From the cell containing the given text, extract its center point as [X, Y] coordinate. 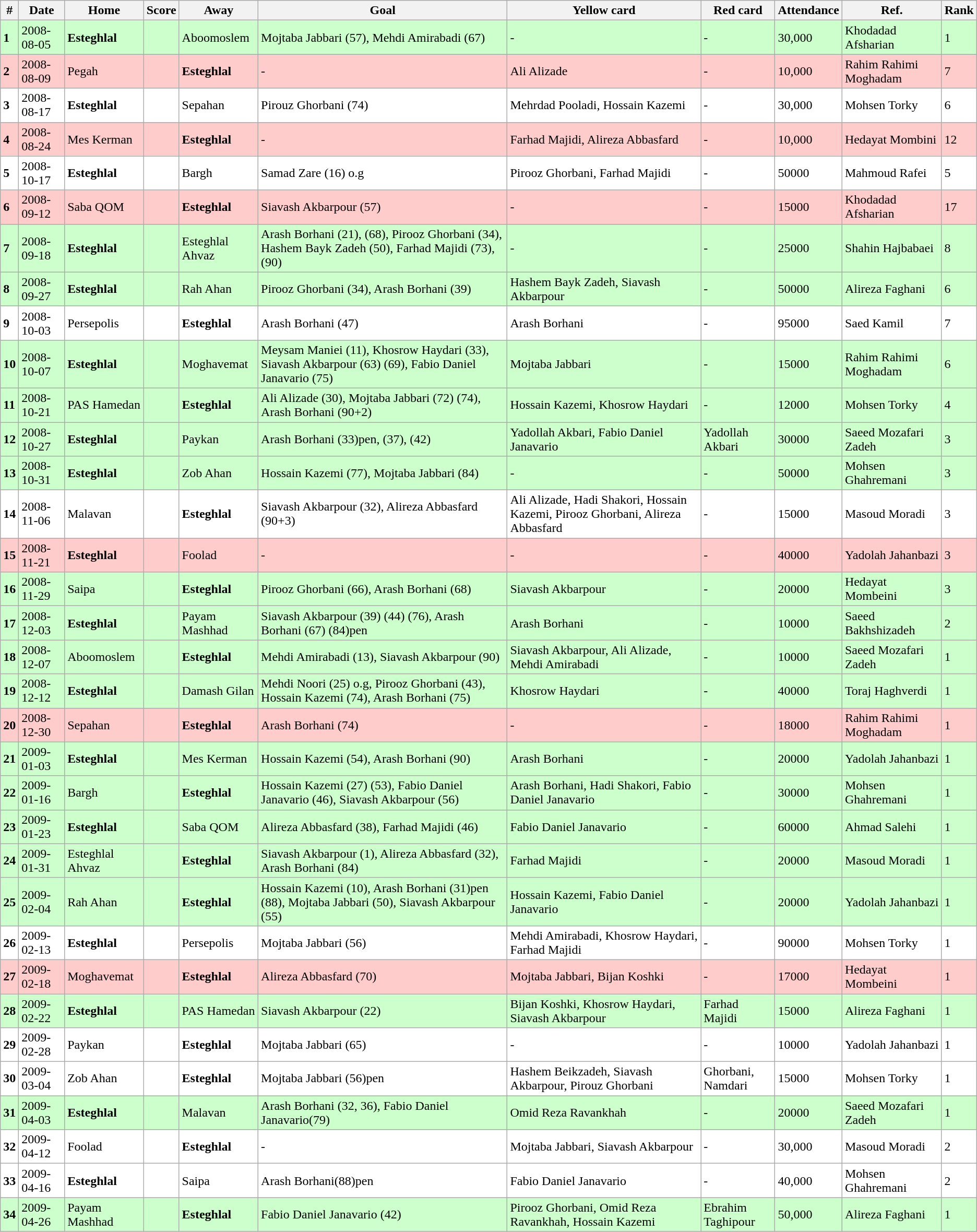
90000 [808, 943]
2009-02-18 [42, 976]
2009-04-26 [42, 1214]
2008-11-21 [42, 555]
Date [42, 10]
19 [9, 691]
Saeed Bakhshizadeh [891, 623]
2008-12-03 [42, 623]
Siavash Akbarpour (57) [383, 207]
Hossain Kazemi (54), Arash Borhani (90) [383, 759]
Mehdi Amirabadi (13), Siavash Akbarpour (90) [383, 657]
Attendance [808, 10]
Omid Reza Ravankhah [604, 1113]
22 [9, 792]
21 [9, 759]
Mehdi Noori (25) o.g, Pirooz Ghorbani (43), Hossain Kazemi (74), Arash Borhani (75) [383, 691]
Away [219, 10]
2008-10-21 [42, 405]
Siavash Akbarpour, Ali Alizade, Mehdi Amirabadi [604, 657]
2009-04-12 [42, 1146]
2008-11-06 [42, 514]
Home [104, 10]
Ali Alizade [604, 71]
Siavash Akbarpour (1), Alireza Abbasfard (32), Arash Borhani (84) [383, 860]
Arash Borhani (47) [383, 323]
Arash Borhani, Hadi Shakori, Fabio Daniel Janavario [604, 792]
2009-02-28 [42, 1045]
12000 [808, 405]
23 [9, 827]
2008-12-30 [42, 725]
Hossain Kazemi (27) (53), Fabio Daniel Janavario (46), Siavash Akbarpour (56) [383, 792]
Hossain Kazemi (10), Arash Borhani (31)pen (88), Mojtaba Jabbari (50), Siavash Akbarpour (55) [383, 902]
Siavash Akbarpour (32), Alireza Abbasfard (90+3) [383, 514]
Ghorbani, Namdari [738, 1079]
Ali Alizade (30), Mojtaba Jabbari (72) (74), Arash Borhani (90+2) [383, 405]
Meysam Maniei (11), Khosrow Haydari (33), Siavash Akbarpour (63) (69), Fabio Daniel Janavario (75) [383, 364]
Mojtaba Jabbari, Bijan Koshki [604, 976]
Pirouz Ghorbani (74) [383, 105]
27 [9, 976]
Bijan Koshki, Khosrow Haydari, Siavash Akbarpour [604, 1011]
Hashem Beikzadeh, Siavash Akbarpour, Pirouz Ghorbani [604, 1079]
60000 [808, 827]
2008-11-29 [42, 589]
18 [9, 657]
2009-03-04 [42, 1079]
Rank [959, 10]
Mehrdad Pooladi, Hossain Kazemi [604, 105]
18000 [808, 725]
Hossain Kazemi (77), Mojtaba Jabbari (84) [383, 473]
2009-01-23 [42, 827]
Red card [738, 10]
2008-08-05 [42, 38]
34 [9, 1214]
2009-01-16 [42, 792]
26 [9, 943]
Alireza Abbasfard (70) [383, 976]
2009-02-22 [42, 1011]
Farhad Majidi, Alireza Abbasfard [604, 139]
30 [9, 1079]
32 [9, 1146]
Hossain Kazemi, Khosrow Haydari [604, 405]
Mojtaba Jabbari (56)pen [383, 1079]
2009-01-03 [42, 759]
2008-10-03 [42, 323]
2008-08-17 [42, 105]
Fabio Daniel Janavario (42) [383, 1214]
Yadollah Akbari [738, 439]
Hashem Bayk Zadeh, Siavash Akbarpour [604, 289]
Ali Alizade, Hadi Shakori, Hossain Kazemi, Pirooz Ghorbani, Alireza Abbasfard [604, 514]
2008-09-27 [42, 289]
2008-08-24 [42, 139]
13 [9, 473]
16 [9, 589]
Samad Zare (16) o.g [383, 173]
Hedayat Mombini [891, 139]
28 [9, 1011]
Alireza Abbasfard (38), Farhad Majidi (46) [383, 827]
24 [9, 860]
Arash Borhani (74) [383, 725]
95000 [808, 323]
2009-04-03 [42, 1113]
Yadollah Akbari, Fabio Daniel Janavario [604, 439]
11 [9, 405]
Arash Borhani (32, 36), Fabio Daniel Janavario(79) [383, 1113]
Toraj Haghverdi [891, 691]
14 [9, 514]
Mojtaba Jabbari (57), Mehdi Amirabadi (67) [383, 38]
2009-02-04 [42, 902]
Mojtaba Jabbari (56) [383, 943]
Arash Borhani (33)pen, (37), (42) [383, 439]
2009-02-13 [42, 943]
Pirooz Ghorbani, Omid Reza Ravankhah, Hossain Kazemi [604, 1214]
Hossain Kazemi, Fabio Daniel Janavario [604, 902]
Mojtaba Jabbari (65) [383, 1045]
Damash Gilan [219, 691]
Arash Borhani(88)pen [383, 1181]
Siavash Akbarpour (22) [383, 1011]
33 [9, 1181]
Pirooz Ghorbani (34), Arash Borhani (39) [383, 289]
15 [9, 555]
2008-10-17 [42, 173]
Pirooz Ghorbani, Farhad Majidi [604, 173]
Shahin Hajbabaei [891, 248]
2009-04-16 [42, 1181]
Siavash Akbarpour (39) (44) (76), Arash Borhani (67) (84)pen [383, 623]
Mahmoud Rafei [891, 173]
25 [9, 902]
2008-10-27 [42, 439]
40,000 [808, 1181]
2008-10-31 [42, 473]
Goal [383, 10]
31 [9, 1113]
Mojtaba Jabbari [604, 364]
20 [9, 725]
Mehdi Amirabadi, Khosrow Haydari, Farhad Majidi [604, 943]
Khosrow Haydari [604, 691]
Ahmad Salehi [891, 827]
2008-08-09 [42, 71]
Ebrahim Taghipour [738, 1214]
Saed Kamil [891, 323]
Ref. [891, 10]
2009-01-31 [42, 860]
2008-10-07 [42, 364]
# [9, 10]
Pegah [104, 71]
2008-12-07 [42, 657]
2008-09-18 [42, 248]
Arash Borhani (21), (68), Pirooz Ghorbani (34), Hashem Bayk Zadeh (50), Farhad Majidi (73), (90) [383, 248]
Yellow card [604, 10]
Mojtaba Jabbari, Siavash Akbarpour [604, 1146]
9 [9, 323]
50,000 [808, 1214]
2008-09-12 [42, 207]
25000 [808, 248]
Score [161, 10]
2008-12-12 [42, 691]
Pirooz Ghorbani (66), Arash Borhani (68) [383, 589]
10 [9, 364]
29 [9, 1045]
17000 [808, 976]
Siavash Akbarpour [604, 589]
